Pinpoint the cell where the given text exists, returning its (x, y) midpoint coordinate. 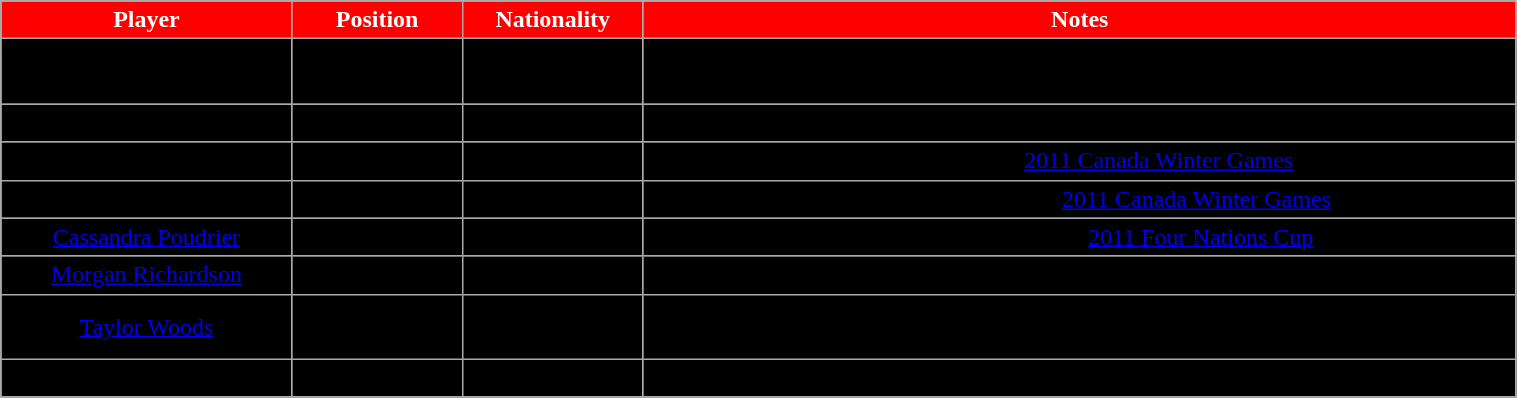
Jess Brown (146, 72)
Member of Team Canada at the 2012 IIHF Women's Worlds (1080, 275)
Kelly Murray (146, 161)
Stefannie Moak (146, 123)
Played with Katelyn Pippy on the Pittsburgh Junior Penguins.Teammate of Alyssa Gagliardi at Shattuck St. Mary's (1080, 72)
Position (377, 20)
Player (146, 20)
Older sister Liz Zorn played for Cornell from 2006 to 2010 (1080, 378)
Nationality (552, 20)
Morgan Richardson (146, 275)
Taylor Woods (146, 326)
Goaltender (377, 123)
Won gold at the 2011 Canada Winter Games (1080, 161)
Will be second player on Big Red from Nova Scotia (1080, 123)
Member of Team Canada at the 2012 IIHF Women's WorldsPlayed with Notre Dame Hounds at Esso Cup (1080, 326)
Played for Canada at the 2011 Four Nations Cup (1080, 237)
Victoria Pittens (146, 199)
Cassandra Poudrier (146, 237)
Notes (1080, 20)
Anna Zorn (146, 378)
Won silver medal at the 2011 Canada Winter Games (1080, 199)
